For the text-containing cell, return its midpoint in [x, y] coordinate format. 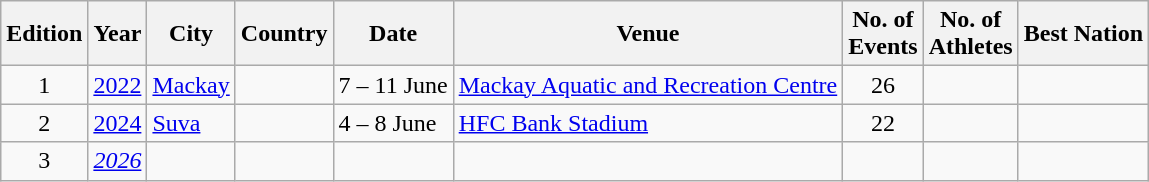
2 [44, 123]
2026 [118, 161]
2022 [118, 85]
No. ofAthletes [970, 34]
Mackay Aquatic and Recreation Centre [648, 85]
22 [883, 123]
Date [393, 34]
Suva [191, 123]
Mackay [191, 85]
4 – 8 June [393, 123]
Year [118, 34]
7 – 11 June [393, 85]
Country [284, 34]
City [191, 34]
3 [44, 161]
No. of Events [883, 34]
Best Nation [1083, 34]
Edition [44, 34]
1 [44, 85]
HFC Bank Stadium [648, 123]
26 [883, 85]
2024 [118, 123]
Venue [648, 34]
